Scan for the cell matching the given text and deliver its (X, Y) coordinate at center. 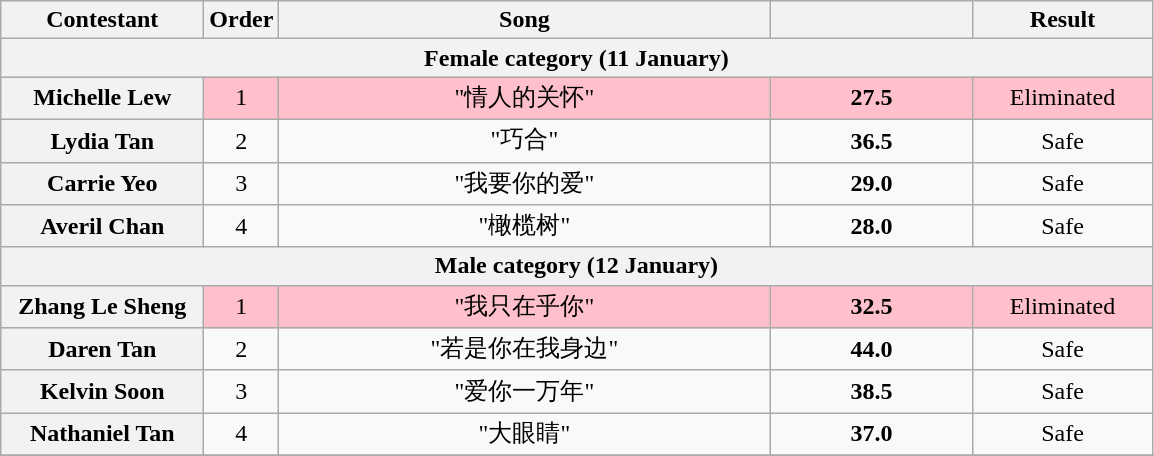
Averil Chan (102, 226)
36.5 (872, 140)
Song (524, 20)
Carrie Yeo (102, 184)
Contestant (102, 20)
37.0 (872, 434)
Order (242, 20)
38.5 (872, 392)
32.5 (872, 306)
28.0 (872, 226)
Kelvin Soon (102, 392)
44.0 (872, 350)
Result (1062, 20)
Nathaniel Tan (102, 434)
"巧合" (524, 140)
Daren Tan (102, 350)
"情人的关怀" (524, 98)
27.5 (872, 98)
"我只在乎你" (524, 306)
"爱你一万年" (524, 392)
Male category (12 January) (576, 266)
"大眼睛" (524, 434)
"我要你的爱" (524, 184)
"若是你在我身边" (524, 350)
Zhang Le Sheng (102, 306)
Female category (11 January) (576, 58)
Michelle Lew (102, 98)
"橄榄树" (524, 226)
Lydia Tan (102, 140)
29.0 (872, 184)
